Find where the given text appears and provide that cell's center as [x, y] coordinate. 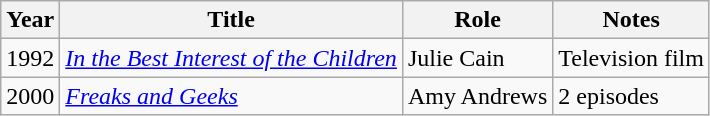
Amy Andrews [477, 96]
Freaks and Geeks [232, 96]
1992 [30, 58]
Year [30, 20]
Title [232, 20]
In the Best Interest of the Children [232, 58]
2 episodes [632, 96]
Television film [632, 58]
2000 [30, 96]
Notes [632, 20]
Julie Cain [477, 58]
Role [477, 20]
